Detect which cell encompasses the target text, then output its [X, Y] center coordinate. 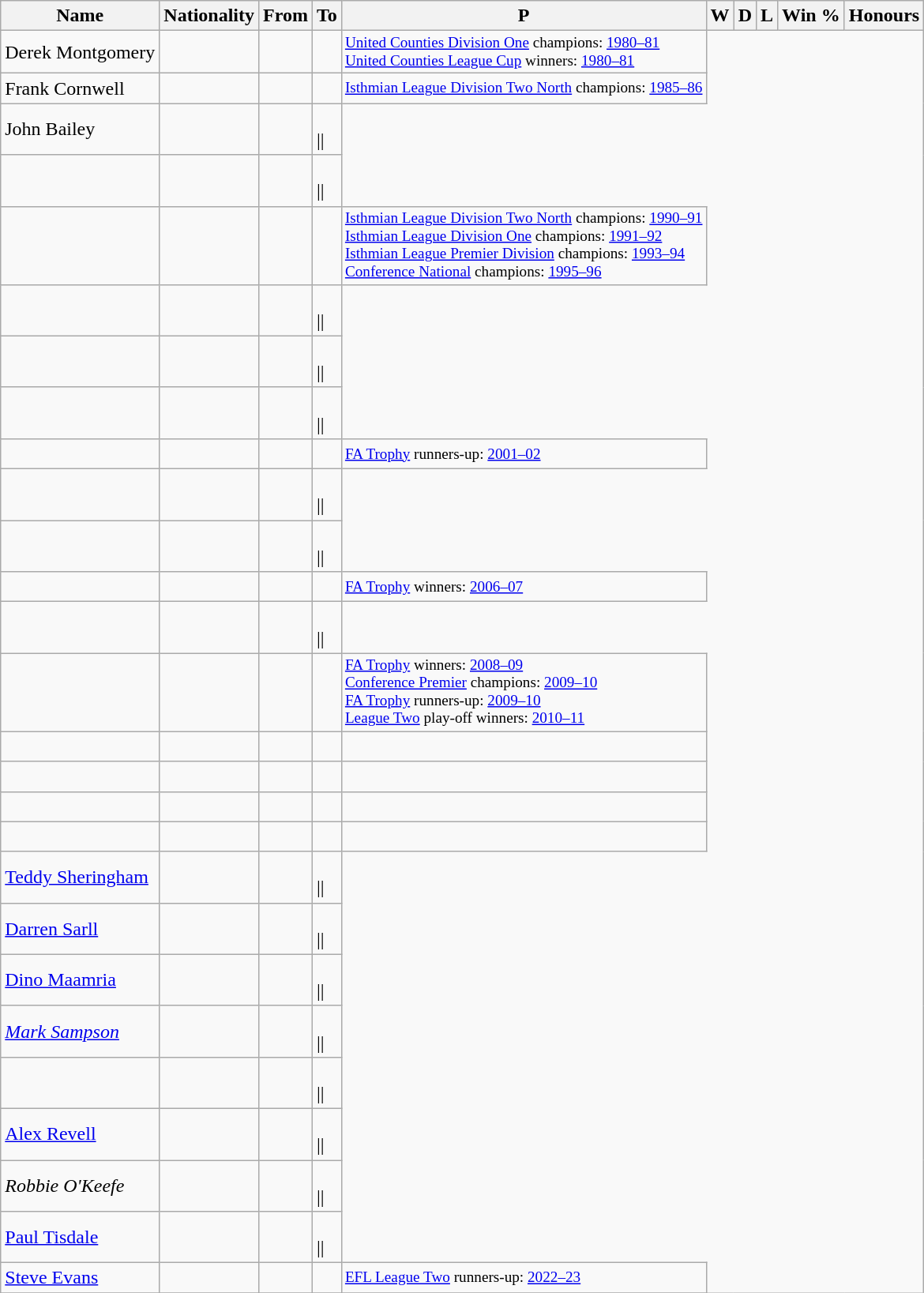
Darren Sarll [81, 929]
United Counties Division One champions: 1980–81 United Counties League Cup winners: 1980–81 [524, 52]
FA Trophy winners: 2008–09Conference Premier champions: 2009–10FA Trophy runners-up: 2009–10League Two play-off winners: 2010–11 [524, 692]
Robbie O'Keefe [81, 1186]
Paul Tisdale [81, 1237]
W [720, 16]
FA Trophy winners: 2006–07 [524, 587]
Honours [884, 16]
John Bailey [81, 130]
P [524, 16]
Teddy Sheringham [81, 877]
To [327, 16]
Mark Sampson [81, 1032]
Steve Evans [81, 1278]
Name [81, 16]
Alex Revell [81, 1134]
EFL League Two runners-up: 2022–23 [524, 1278]
From [286, 16]
FA Trophy runners-up: 2001–02 [524, 453]
L [768, 16]
Derek Montgomery [81, 52]
Nationality [209, 16]
Isthmian League Division Two North champions: 1985–86 [524, 88]
D [745, 16]
Dino Maamria [81, 979]
Win % [812, 16]
Frank Cornwell [81, 88]
